Capture the cell that displays the provided text and extract its [x, y] central coordinate. 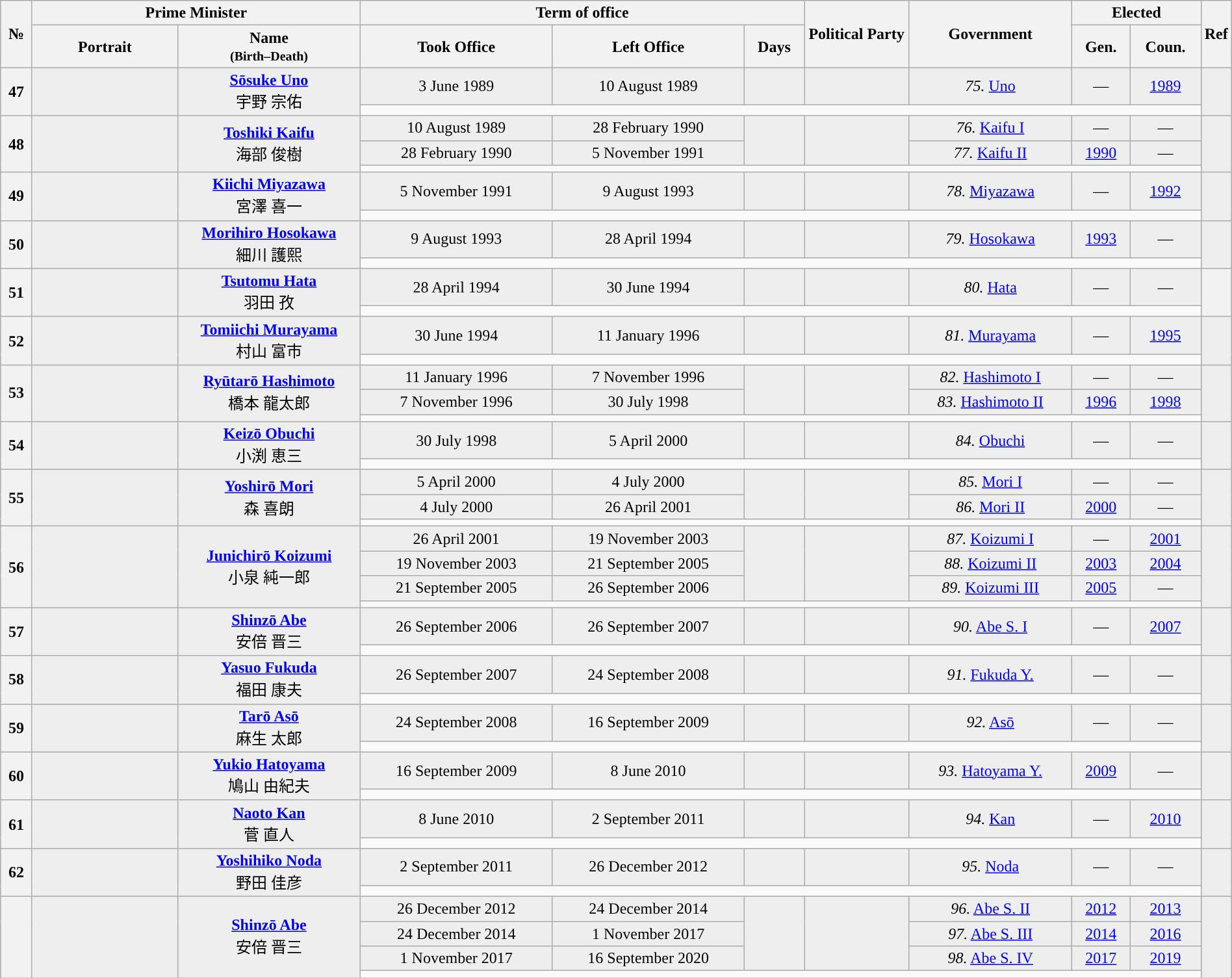
49 [17, 196]
1998 [1166, 402]
77. Kaifu II [990, 153]
97. Abe S. III [990, 934]
Kiichi Miyazawa宮澤 喜一 [269, 196]
55 [17, 498]
Coun. [1166, 47]
98. Abe S. IV [990, 959]
52 [17, 341]
2003 [1101, 563]
79. Hosokawa [990, 239]
60 [17, 776]
61 [17, 824]
Government [990, 34]
Tomiichi Murayama村山 富市 [269, 341]
83. Hashimoto II [990, 402]
Yukio Hatoyama鳩山 由紀夫 [269, 776]
56 [17, 567]
Elected [1137, 13]
2000 [1101, 507]
89. Koizumi III [990, 588]
96. Abe S. II [990, 908]
2007 [1166, 626]
1990 [1101, 153]
Morihiro Hosokawa細川 護熙 [269, 244]
91. Fukuda Y. [990, 675]
87. Koizumi I [990, 539]
93. Hatoyama Y. [990, 771]
2017 [1101, 959]
84. Obuchi [990, 441]
Ref [1216, 34]
1996 [1101, 402]
2016 [1166, 934]
76. Kaifu I [990, 128]
1995 [1166, 335]
Days [774, 47]
16 September 2020 [648, 959]
Term of office [582, 13]
Political Party [856, 34]
Gen. [1101, 47]
Sōsuke Uno宇野 宗佑 [269, 92]
59 [17, 728]
Left Office [648, 47]
82. Hashimoto I [990, 377]
90. Abe S. I [990, 626]
78. Miyazawa [990, 191]
58 [17, 680]
1989 [1166, 86]
2004 [1166, 563]
80. Hata [990, 287]
62 [17, 872]
75. Uno [990, 86]
50 [17, 244]
86. Mori II [990, 507]
2013 [1166, 908]
85. Mori I [990, 482]
2014 [1101, 934]
88. Koizumi II [990, 563]
57 [17, 632]
53 [17, 392]
Junichirō Koizumi小泉 純一郎 [269, 567]
81. Murayama [990, 335]
51 [17, 292]
1993 [1101, 239]
Ryūtarō Hashimoto橋本 龍太郎 [269, 392]
92. Asō [990, 723]
94. Kan [990, 819]
54 [17, 446]
Name(Birth–Death) [269, 47]
Tsutomu Hata羽田 孜 [269, 292]
Tarō Asō麻生 太郎 [269, 728]
Toshiki Kaifu海部 俊樹 [269, 144]
2001 [1166, 539]
2012 [1101, 908]
Naoto Kan菅 直人 [269, 824]
47 [17, 92]
Portrait [105, 47]
Yasuo Fukuda福田 康夫 [269, 680]
1992 [1166, 191]
Yoshihiko Noda野田 佳彦 [269, 872]
№ [17, 34]
Yoshirō Mori森 喜朗 [269, 498]
Keizō Obuchi小渕 恵三 [269, 446]
2019 [1166, 959]
3 June 1989 [456, 86]
95. Noda [990, 867]
Took Office [456, 47]
2010 [1166, 819]
2005 [1101, 588]
Prime Minister [196, 13]
48 [17, 144]
2009 [1101, 771]
